For the text-containing cell, return its midpoint in [x, y] coordinate format. 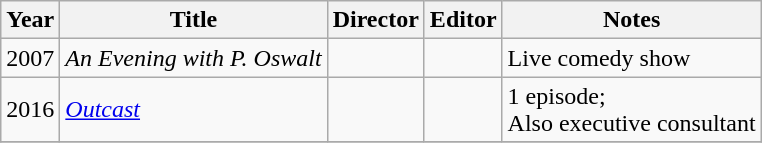
Notes [632, 20]
An Evening with P. Oswalt [194, 58]
Title [194, 20]
Live comedy show [632, 58]
2007 [30, 58]
Year [30, 20]
1 episode;Also executive consultant [632, 110]
Director [376, 20]
2016 [30, 110]
Outcast [194, 110]
Editor [463, 20]
